From the cell containing the given text, extract its center point as (x, y) coordinate. 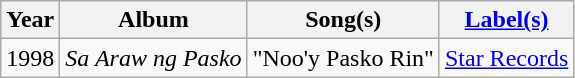
Label(s) (506, 20)
Song(s) (343, 20)
"Noo'y Pasko Rin" (343, 58)
Year (30, 20)
Star Records (506, 58)
1998 (30, 58)
Sa Araw ng Pasko (154, 58)
Album (154, 20)
